Capture the cell that displays the provided text and extract its (x, y) central coordinate. 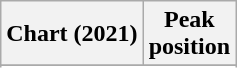
Chart (2021) (72, 34)
Peakposition (189, 34)
